For the text-containing cell, return its midpoint in [X, Y] coordinate format. 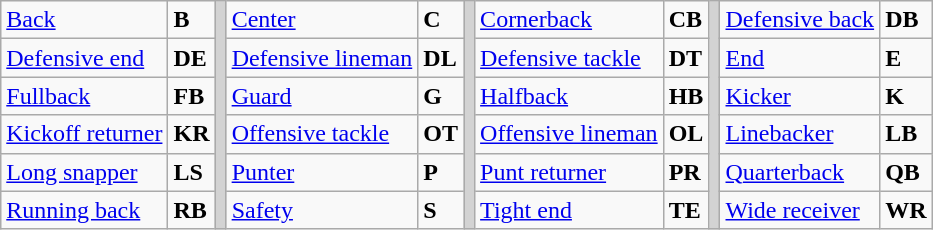
Defensive back [800, 20]
RB [192, 210]
Wide receiver [800, 210]
FB [192, 96]
Kickoff returner [84, 134]
Safety [322, 210]
Tight end [570, 210]
OT [441, 134]
KR [192, 134]
LB [906, 134]
B [192, 20]
OL [686, 134]
Defensive tackle [570, 58]
Punt returner [570, 172]
K [906, 96]
CB [686, 20]
Guard [322, 96]
WR [906, 210]
S [441, 210]
Fullback [84, 96]
HB [686, 96]
Kicker [800, 96]
PR [686, 172]
Punter [322, 172]
Quarterback [800, 172]
Running back [84, 210]
DB [906, 20]
TE [686, 210]
Long snapper [84, 172]
P [441, 172]
Center [322, 20]
Linebacker [800, 134]
Defensive lineman [322, 58]
LS [192, 172]
Offensive lineman [570, 134]
End [800, 58]
G [441, 96]
DE [192, 58]
Back [84, 20]
Cornerback [570, 20]
E [906, 58]
C [441, 20]
Offensive tackle [322, 134]
Defensive end [84, 58]
DL [441, 58]
Halfback [570, 96]
QB [906, 172]
DT [686, 58]
